Search for the cell housing the specified text and yield its (X, Y) center coordinate. 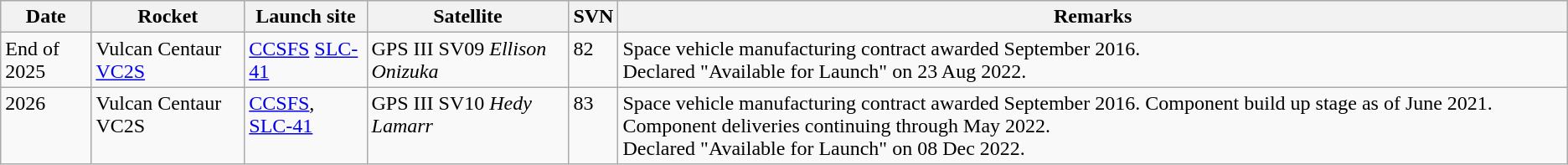
Date (46, 17)
Launch site (306, 17)
Satellite (467, 17)
CCSFS SLC-41 (306, 60)
2026 (46, 126)
Rocket (168, 17)
83 (593, 126)
End of 2025 (46, 60)
GPS III SV09 Ellison Onizuka (467, 60)
GPS III SV10 Hedy Lamarr (467, 126)
CCSFS, SLC-41 (306, 126)
Space vehicle manufacturing contract awarded September 2016.Declared "Available for Launch" on 23 Aug 2022. (1092, 60)
82 (593, 60)
Remarks (1092, 17)
SVN (593, 17)
